Pinpoint the cell where the given text exists, returning its (x, y) midpoint coordinate. 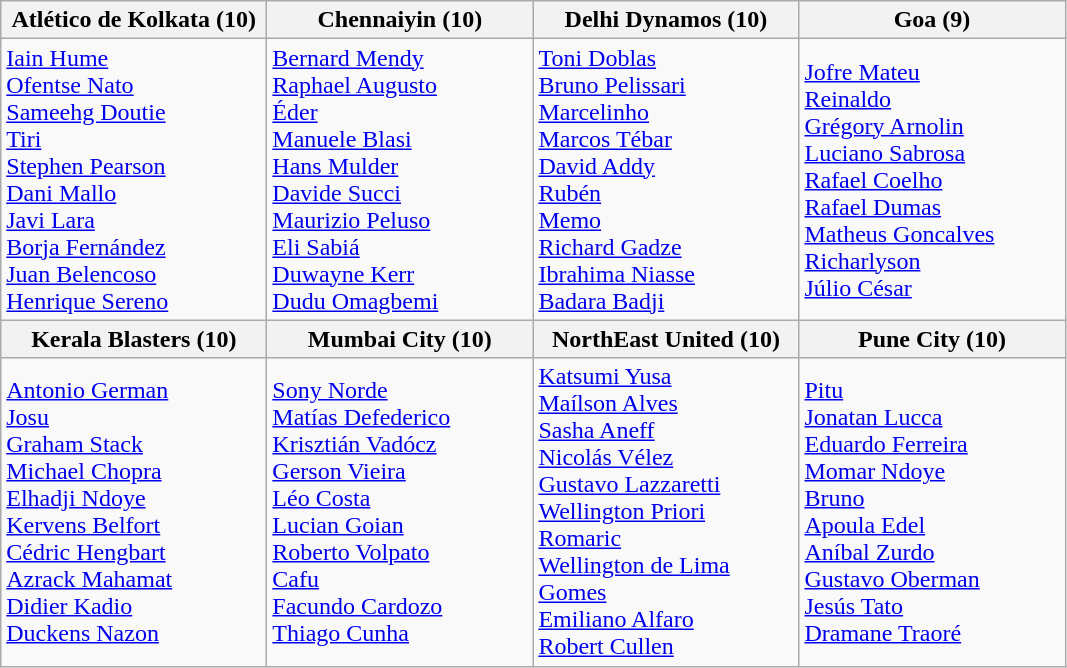
Atlético de Kolkata (10) (134, 20)
Sony Norde Matías Defederico Krisztián Vadócz Gerson Vieira Léo Costa Lucian Goian Roberto Volpato Cafu Facundo Cardozo Thiago Cunha (400, 512)
Bernard Mendy Raphael Augusto Éder Manuele Blasi Hans Mulder Davide Succi Maurizio Peluso Eli Sabiá Duwayne Kerr Dudu Omagbemi (400, 180)
Iain Hume Ofentse Nato Sameehg Doutie Tiri Stephen Pearson Dani Mallo Javi Lara Borja Fernández Juan Belencoso Henrique Sereno (134, 180)
Goa (9) (932, 20)
NorthEast United (10) (666, 339)
Toni Doblas Bruno Pelissari Marcelinho Marcos Tébar David Addy Rubén Memo Richard Gadze Ibrahima Niasse Badara Badji (666, 180)
Pune City (10) (932, 339)
Mumbai City (10) (400, 339)
Kerala Blasters (10) (134, 339)
Delhi Dynamos (10) (666, 20)
Jofre Mateu Reinaldo Grégory Arnolin Luciano Sabrosa Rafael Coelho Rafael Dumas Matheus Goncalves Richarlyson Júlio César (932, 180)
Pitu Jonatan Lucca Eduardo Ferreira Momar Ndoye Bruno Apoula Edel Aníbal Zurdo Gustavo Oberman Jesús Tato Dramane Traoré (932, 512)
Antonio German Josu Graham Stack Michael Chopra Elhadji Ndoye Kervens Belfort Cédric Hengbart Azrack Mahamat Didier Kadio Duckens Nazon (134, 512)
Chennaiyin (10) (400, 20)
